Return the [X, Y] coordinate for the center point of the cell that contains the specified text.  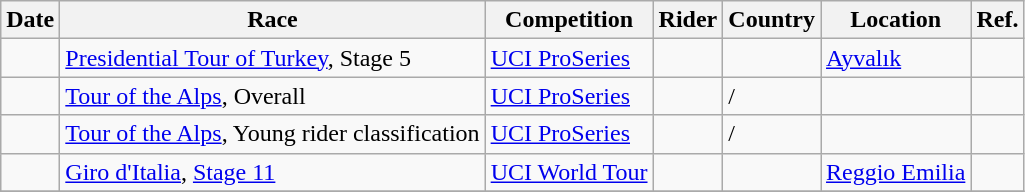
Competition [569, 20]
Location [895, 20]
Race [272, 20]
UCI World Tour [569, 172]
Ayvalık [895, 58]
Giro d'Italia, Stage 11 [272, 172]
Date [30, 20]
Reggio Emilia [895, 172]
Tour of the Alps, Young rider classification [272, 134]
Country [772, 20]
Presidential Tour of Turkey, Stage 5 [272, 58]
Ref. [998, 20]
Rider [688, 20]
Tour of the Alps, Overall [272, 96]
